Determine the (x, y) coordinate at the center of the cell enclosing the given text.  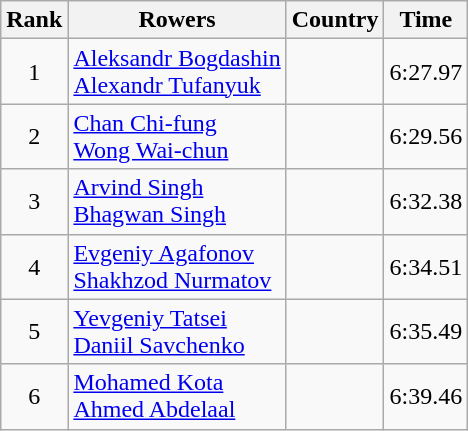
6:34.51 (426, 266)
Time (426, 20)
Evgeniy AgafonovShakhzod Nurmatov (177, 266)
6:27.97 (426, 72)
3 (34, 202)
Country (335, 20)
Rank (34, 20)
5 (34, 332)
Yevgeniy TatseiDaniil Savchenko (177, 332)
Chan Chi-fungWong Wai-chun (177, 136)
2 (34, 136)
6 (34, 396)
6:29.56 (426, 136)
Mohamed KotaAhmed Abdelaal (177, 396)
1 (34, 72)
Arvind SinghBhagwan Singh (177, 202)
Rowers (177, 20)
6:35.49 (426, 332)
Aleksandr BogdashinAlexandr Tufanyuk (177, 72)
4 (34, 266)
6:39.46 (426, 396)
6:32.38 (426, 202)
